Scan for the cell matching the given text and deliver its [X, Y] coordinate at center. 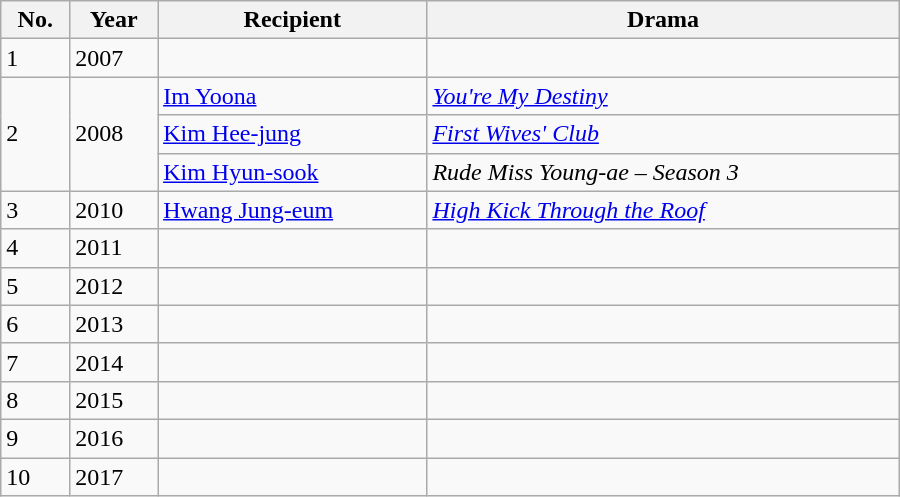
5 [36, 286]
2007 [114, 58]
Year [114, 20]
10 [36, 477]
Rude Miss Young-ae – Season 3 [663, 172]
2008 [114, 134]
2010 [114, 210]
Hwang Jung-eum [292, 210]
High Kick Through the Roof [663, 210]
8 [36, 400]
2013 [114, 324]
Recipient [292, 20]
6 [36, 324]
2014 [114, 362]
Drama [663, 20]
Kim Hee-jung [292, 134]
2 [36, 134]
No. [36, 20]
9 [36, 438]
2012 [114, 286]
2015 [114, 400]
You're My Destiny [663, 96]
Im Yoona [292, 96]
2011 [114, 248]
3 [36, 210]
1 [36, 58]
2016 [114, 438]
2017 [114, 477]
4 [36, 248]
First Wives' Club [663, 134]
7 [36, 362]
Kim Hyun-sook [292, 172]
